Pinpoint the cell where the given text exists, returning its (X, Y) midpoint coordinate. 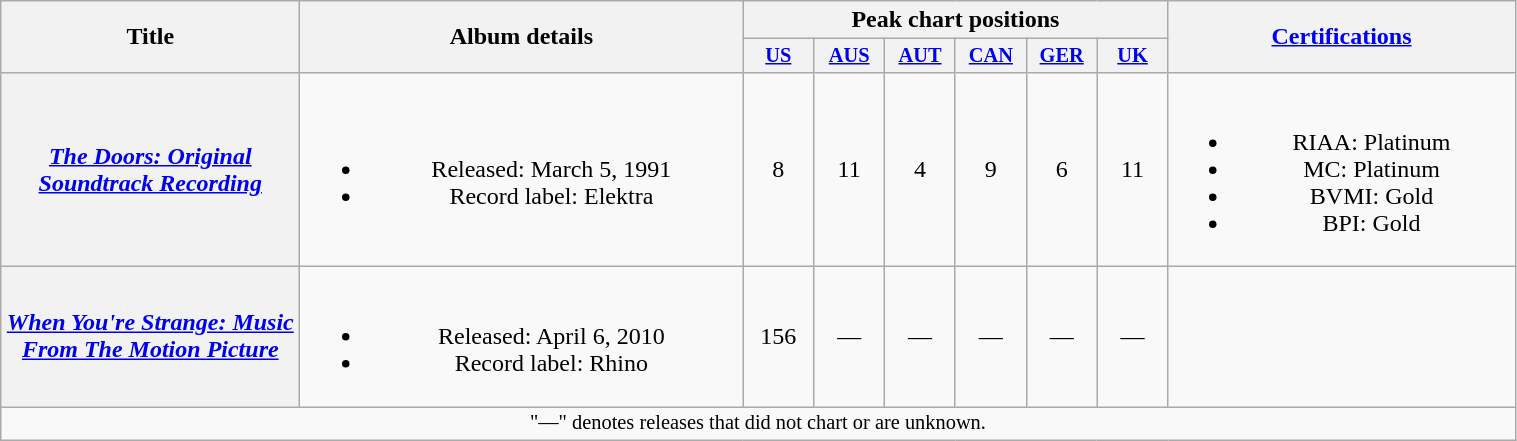
Released: March 5, 1991Record label: Elektra (522, 169)
8 (778, 169)
Album details (522, 37)
"—" denotes releases that did not chart or are unknown. (758, 424)
GER (1062, 56)
UK (1132, 56)
Peak chart positions (956, 20)
156 (778, 337)
When You're Strange: Music From The Motion Picture (150, 337)
The Doors: Original Soundtrack Recording (150, 169)
Title (150, 37)
Certifications (1342, 37)
AUT (920, 56)
AUS (850, 56)
4 (920, 169)
9 (990, 169)
Released: April 6, 2010Record label: Rhino (522, 337)
US (778, 56)
6 (1062, 169)
RIAA: PlatinumMC: PlatinumBVMI: GoldBPI: Gold (1342, 169)
CAN (990, 56)
